Return the [x, y] coordinate for the center point of the cell that contains the specified text.  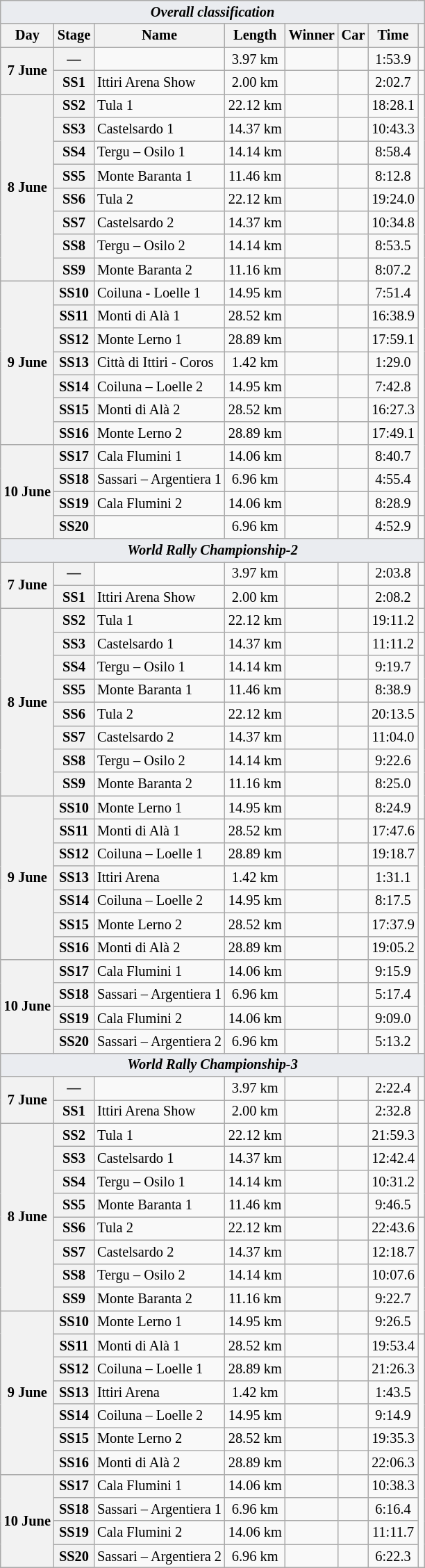
16:38.9 [393, 316]
8:17.5 [393, 901]
9:14.9 [393, 1416]
19:53.4 [393, 1346]
8:53.5 [393, 246]
10:31.2 [393, 1182]
6:22.3 [393, 1556]
17:59.1 [393, 340]
2:08.2 [393, 597]
8:40.7 [393, 457]
8:38.9 [393, 690]
19:35.3 [393, 1439]
11:11.7 [393, 1533]
8:58.4 [393, 152]
Name [160, 35]
Stage [74, 35]
2:22.4 [393, 1088]
1:53.9 [393, 59]
1:29.0 [393, 363]
8:25.0 [393, 784]
12:18.7 [393, 1252]
Day [28, 35]
11:04.0 [393, 737]
Winner [312, 35]
7:51.4 [393, 293]
19:24.0 [393, 199]
Length [256, 35]
10:43.3 [393, 129]
19:11.2 [393, 620]
21:26.3 [393, 1369]
12:42.4 [393, 1159]
Overall classification [212, 12]
9:22.7 [393, 1298]
17:37.9 [393, 924]
5:13.2 [393, 1041]
16:27.3 [393, 409]
1:31.1 [393, 878]
8:24.9 [393, 808]
4:52.9 [393, 527]
9:09.0 [393, 1018]
19:18.7 [393, 854]
10:07.6 [393, 1275]
9:19.7 [393, 667]
6:16.4 [393, 1509]
7:42.8 [393, 386]
4:55.4 [393, 480]
8:12.8 [393, 176]
World Rally Championship-3 [212, 1065]
22:43.6 [393, 1228]
Time [393, 35]
17:49.1 [393, 433]
Car [353, 35]
Città di Ittiri - Coros [160, 363]
11:11.2 [393, 644]
9:15.9 [393, 971]
2:32.8 [393, 1111]
1:43.5 [393, 1392]
17:47.6 [393, 831]
20:13.5 [393, 714]
2:03.8 [393, 573]
19:05.2 [393, 948]
8:28.9 [393, 503]
9:46.5 [393, 1205]
9:26.5 [393, 1322]
21:59.3 [393, 1135]
2:02.7 [393, 82]
8:07.2 [393, 270]
10:34.8 [393, 222]
9:22.6 [393, 760]
10:38.3 [393, 1486]
18:28.1 [393, 106]
5:17.4 [393, 995]
World Rally Championship-2 [212, 550]
22:06.3 [393, 1462]
Coiluna - Loelle 1 [160, 293]
